Detect which cell encompasses the target text, then output its [X, Y] center coordinate. 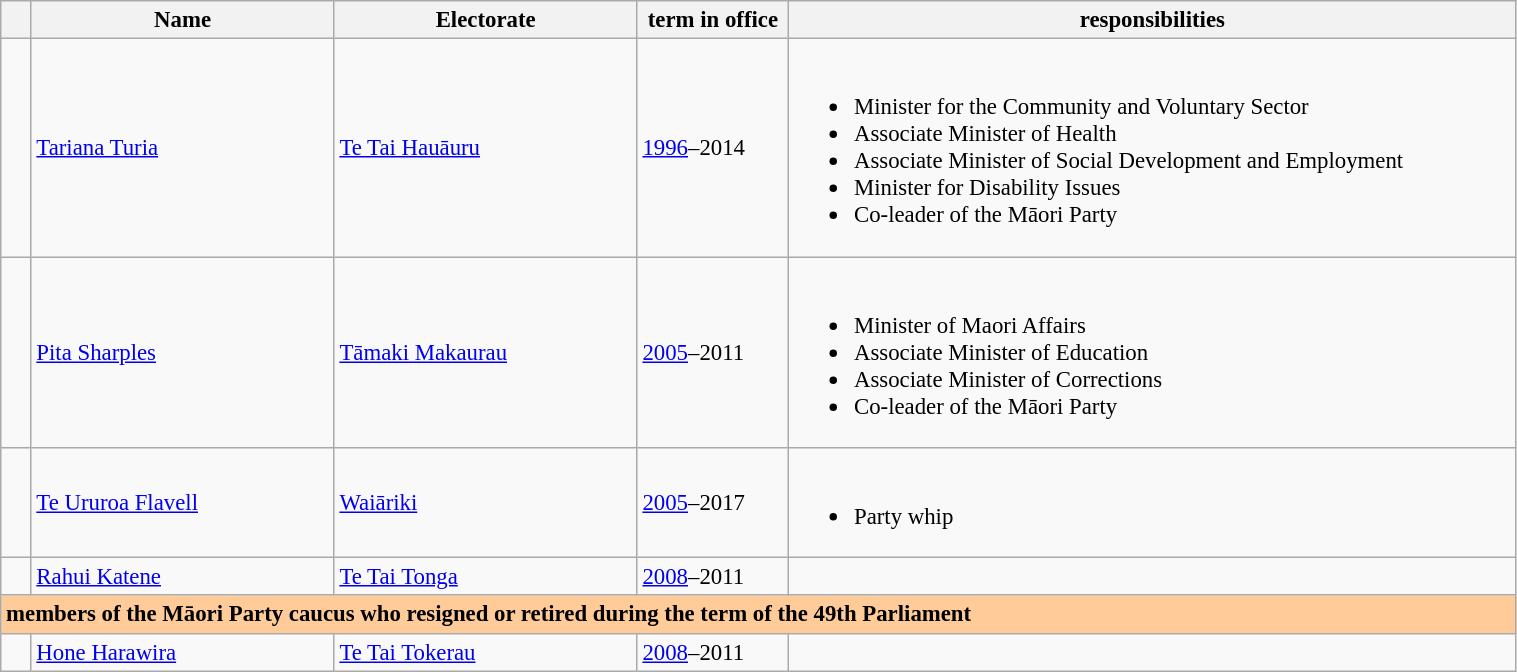
Te Ururoa Flavell [182, 503]
members of the Māori Party caucus who resigned or retired during the term of the 49th Parliament [758, 615]
term in office [713, 20]
Rahui Katene [182, 577]
Party whip [1152, 503]
1996–2014 [713, 148]
Hone Harawira [182, 652]
2005–2017 [713, 503]
Minister of Maori AffairsAssociate Minister of EducationAssociate Minister of CorrectionsCo-leader of the Māori Party [1152, 352]
Waiāriki [486, 503]
Electorate [486, 20]
2005–2011 [713, 352]
Te Tai Tonga [486, 577]
Tāmaki Makaurau [486, 352]
Te Tai Hauāuru [486, 148]
Pita Sharples [182, 352]
responsibilities [1152, 20]
Te Tai Tokerau [486, 652]
Tariana Turia [182, 148]
Name [182, 20]
